Return the [X, Y] coordinate for the center point of the cell that contains the specified text.  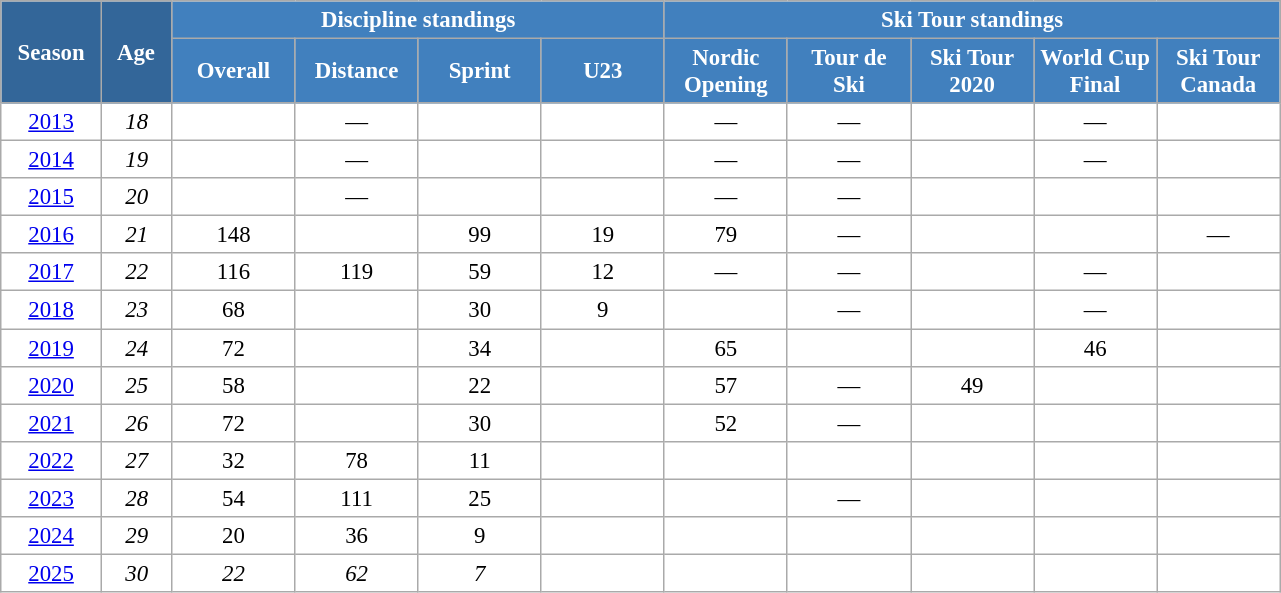
2021 [52, 423]
116 [234, 273]
46 [1096, 348]
52 [726, 423]
2018 [52, 310]
2020 [52, 385]
49 [972, 385]
U23 [602, 72]
Distance [356, 72]
2025 [52, 573]
65 [726, 348]
29 [136, 536]
12 [602, 273]
27 [136, 460]
21 [136, 235]
Age [136, 52]
68 [234, 310]
148 [234, 235]
58 [234, 385]
32 [234, 460]
Ski TourCanada [1218, 72]
23 [136, 310]
2014 [52, 160]
18 [136, 122]
57 [726, 385]
2019 [52, 348]
119 [356, 273]
Ski Tour2020 [972, 72]
Season [52, 52]
28 [136, 498]
26 [136, 423]
Sprint [480, 72]
111 [356, 498]
11 [480, 460]
54 [234, 498]
2017 [52, 273]
99 [480, 235]
78 [356, 460]
Tour deSki [848, 72]
2015 [52, 197]
2016 [52, 235]
79 [726, 235]
Ski Tour standings [972, 20]
NordicOpening [726, 72]
24 [136, 348]
62 [356, 573]
34 [480, 348]
2013 [52, 122]
59 [480, 273]
2022 [52, 460]
2023 [52, 498]
7 [480, 573]
World CupFinal [1096, 72]
36 [356, 536]
Overall [234, 72]
2024 [52, 536]
Discipline standings [418, 20]
